Pinpoint the cell where the given text exists, returning its (X, Y) midpoint coordinate. 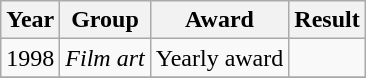
Yearly award (220, 58)
Result (327, 20)
Group (105, 20)
Award (220, 20)
Film art (105, 58)
1998 (30, 58)
Year (30, 20)
